Detect which cell encompasses the target text, then output its (x, y) center coordinate. 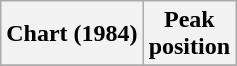
Peakposition (189, 34)
Chart (1984) (72, 34)
